Capture the cell that displays the provided text and extract its [x, y] central coordinate. 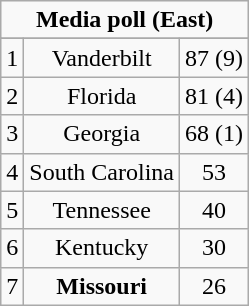
68 (1) [214, 134]
53 [214, 172]
South Carolina [102, 172]
81 (4) [214, 96]
Tennessee [102, 210]
87 (9) [214, 58]
Missouri [102, 286]
40 [214, 210]
Media poll (East) [125, 20]
6 [12, 248]
26 [214, 286]
3 [12, 134]
Florida [102, 96]
2 [12, 96]
Kentucky [102, 248]
5 [12, 210]
Georgia [102, 134]
7 [12, 286]
30 [214, 248]
1 [12, 58]
4 [12, 172]
Vanderbilt [102, 58]
